Locate the cell with the specified text and output its (X, Y) center coordinate. 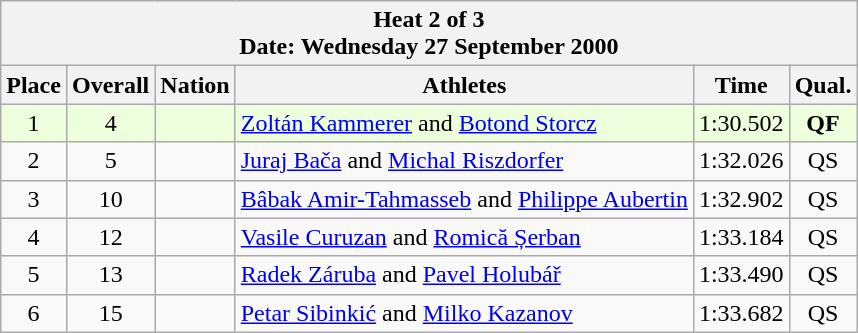
1:33.490 (741, 275)
6 (34, 313)
Heat 2 of 3 Date: Wednesday 27 September 2000 (429, 34)
1:30.502 (741, 123)
Petar Sibinkić and Milko Kazanov (464, 313)
1:32.026 (741, 161)
3 (34, 199)
1:32.902 (741, 199)
Time (741, 85)
1:33.184 (741, 237)
2 (34, 161)
Radek Záruba and Pavel Holubář (464, 275)
Athletes (464, 85)
10 (110, 199)
Zoltán Kammerer and Botond Storcz (464, 123)
Nation (195, 85)
12 (110, 237)
Juraj Bača and Michal Riszdorfer (464, 161)
13 (110, 275)
Vasile Curuzan and Romică Șerban (464, 237)
QF (823, 123)
1 (34, 123)
15 (110, 313)
Qual. (823, 85)
Bâbak Amir-Tahmasseb and Philippe Aubertin (464, 199)
1:33.682 (741, 313)
Overall (110, 85)
Place (34, 85)
